Find where the given text appears and provide that cell's center as [X, Y] coordinate. 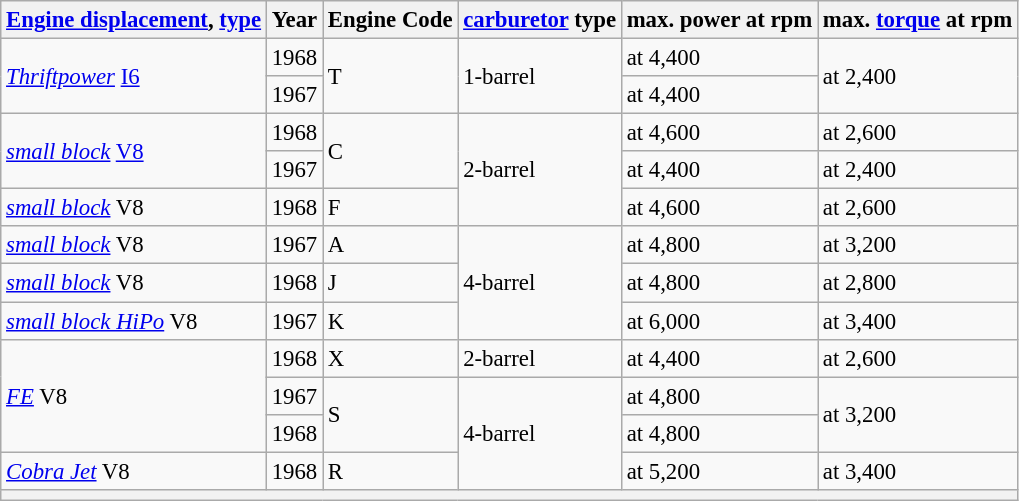
at 5,200 [719, 471]
J [390, 283]
K [390, 321]
Thriftpower I6 [134, 76]
Year [294, 20]
small block HiPo V8 [134, 321]
C [390, 152]
A [390, 245]
R [390, 471]
max. power at rpm [719, 20]
T [390, 76]
S [390, 414]
at 6,000 [719, 321]
F [390, 208]
Engine displacement, type [134, 20]
FE V8 [134, 396]
Cobra Jet V8 [134, 471]
X [390, 358]
max. torque at rpm [918, 20]
Engine Code [390, 20]
at 2,800 [918, 283]
carburetor type [540, 20]
1-barrel [540, 76]
